Determine the [X, Y] coordinate at the center of the cell enclosing the given text.  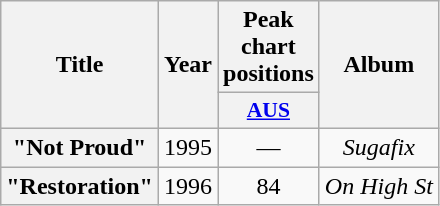
AUS [269, 111]
Sugafix [378, 147]
Year [188, 65]
— [269, 147]
Peak chart positions [269, 47]
Album [378, 65]
Title [80, 65]
"Restoration" [80, 185]
1995 [188, 147]
1996 [188, 185]
"Not Proud" [80, 147]
84 [269, 185]
On High St [378, 185]
